Pinpoint the cell where the given text exists, returning its (x, y) midpoint coordinate. 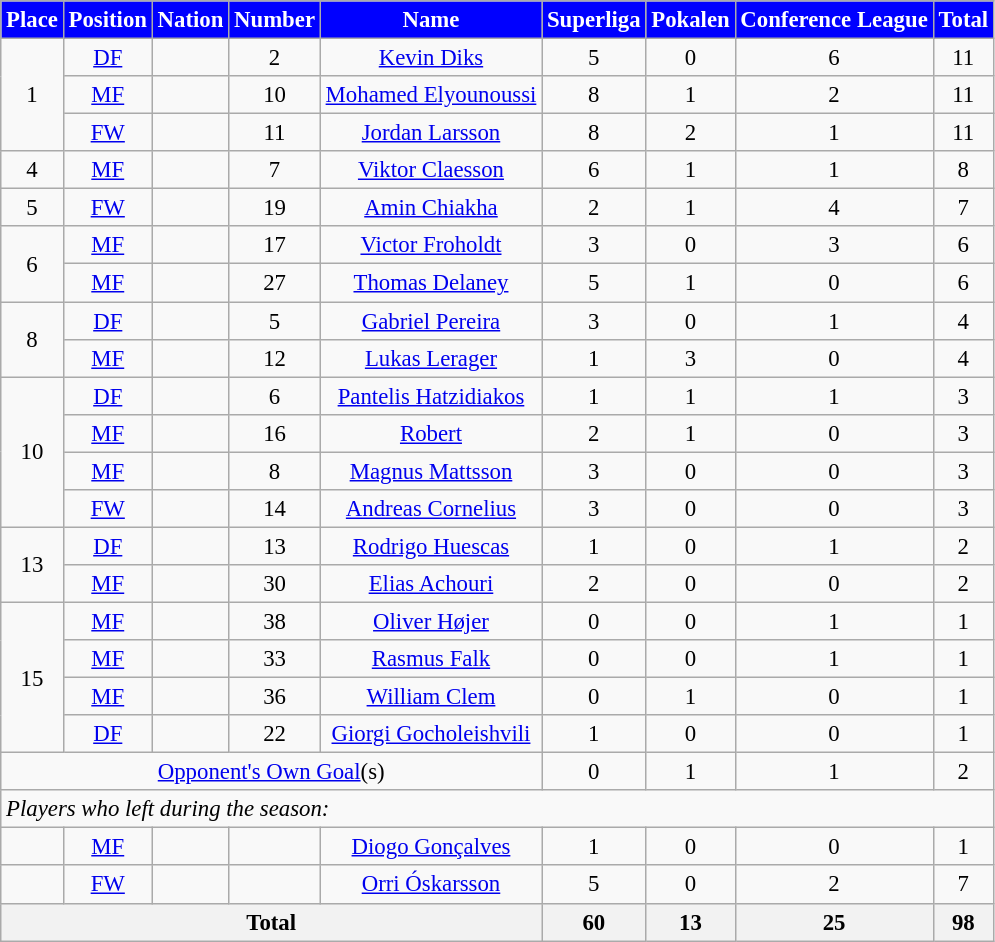
Superliga (594, 20)
Elias Achouri (430, 584)
Magnus Mattsson (430, 471)
Players who left during the season: (498, 809)
Rodrigo Huescas (430, 546)
Diogo Gonçalves (430, 847)
30 (275, 584)
Viktor Claesson (430, 170)
98 (963, 922)
Conference League (834, 20)
25 (834, 922)
Orri Óskarsson (430, 885)
William Clem (430, 697)
Robert (430, 433)
36 (275, 697)
17 (275, 245)
Gabriel Pereira (430, 321)
27 (275, 283)
Pantelis Hatzidiakos (430, 396)
Position (108, 20)
Nation (190, 20)
Thomas Delaney (430, 283)
Victor Froholdt (430, 245)
Mohamed Elyounoussi (430, 95)
33 (275, 659)
Name (430, 20)
14 (275, 509)
Giorgi Gocholeishvili (430, 734)
Pokalen (690, 20)
Number (275, 20)
12 (275, 358)
15 (32, 677)
Jordan Larsson (430, 133)
Oliver Højer (430, 621)
Place (32, 20)
Rasmus Falk (430, 659)
Amin Chiakha (430, 208)
Andreas Cornelius (430, 509)
Lukas Lerager (430, 358)
38 (275, 621)
16 (275, 433)
Opponent's Own Goal(s) (272, 772)
60 (594, 922)
Kevin Diks (430, 58)
22 (275, 734)
19 (275, 208)
